Provide the (X, Y) coordinate of the cell's center where the given text is located.  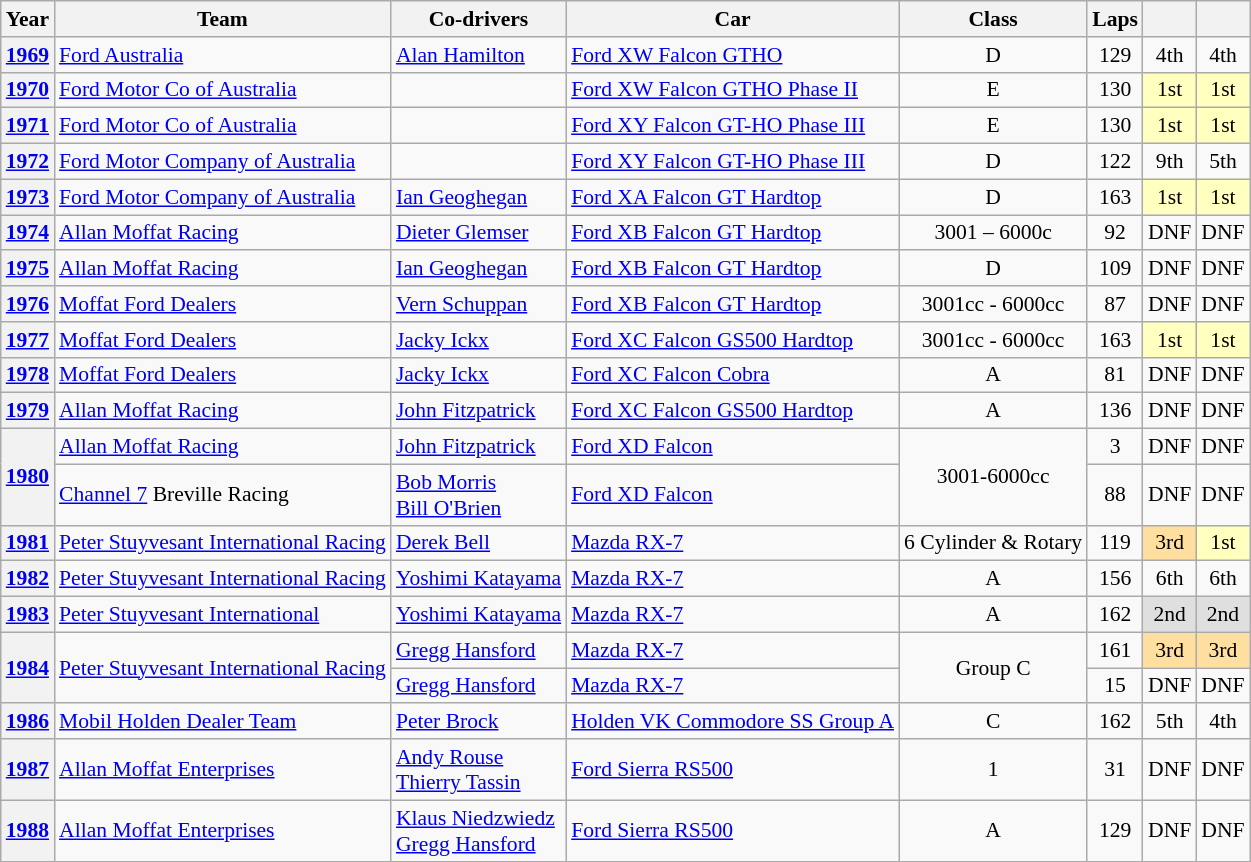
87 (1115, 304)
1976 (28, 304)
Dieter Glemser (478, 233)
Group C (993, 668)
1986 (28, 722)
1973 (28, 197)
9th (1170, 162)
Bob Morris Bill O'Brien (478, 494)
Alan Hamilton (478, 55)
Peter Brock (478, 722)
81 (1115, 375)
1969 (28, 55)
136 (1115, 411)
Co-drivers (478, 19)
Ford XC Falcon Cobra (732, 375)
1978 (28, 375)
3 (1115, 447)
Ford XW Falcon GTHO Phase II (732, 90)
Year (28, 19)
Andy Rouse Thierry Tassin (478, 770)
1988 (28, 830)
Derek Bell (478, 543)
Channel 7 Breville Racing (222, 494)
92 (1115, 233)
1982 (28, 579)
Team (222, 19)
109 (1115, 269)
Ford XA Falcon GT Hardtop (732, 197)
88 (1115, 494)
1987 (28, 770)
3001 – 6000c (993, 233)
Ford XW Falcon GTHO (732, 55)
1983 (28, 615)
1975 (28, 269)
Laps (1115, 19)
1 (993, 770)
1970 (28, 90)
161 (1115, 650)
1981 (28, 543)
1984 (28, 668)
122 (1115, 162)
1971 (28, 126)
Car (732, 19)
Klaus Niedzwiedz Gregg Hansford (478, 830)
1974 (28, 233)
31 (1115, 770)
Vern Schuppan (478, 304)
6 Cylinder & Rotary (993, 543)
Holden VK Commodore SS Group A (732, 722)
1980 (28, 478)
Peter Stuyvesant International (222, 615)
119 (1115, 543)
15 (1115, 686)
156 (1115, 579)
1977 (28, 340)
Ford Australia (222, 55)
Class (993, 19)
C (993, 722)
1972 (28, 162)
1979 (28, 411)
Mobil Holden Dealer Team (222, 722)
3001-6000cc (993, 478)
